Find where the given text appears and provide that cell's center as (X, Y) coordinate. 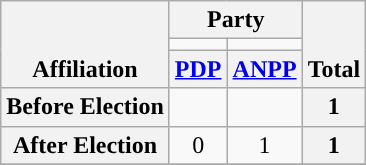
Before Election (86, 107)
Total (334, 44)
Affiliation (86, 44)
0 (198, 145)
PDP (198, 69)
ANPP (264, 69)
Party (236, 20)
After Election (86, 145)
